Determine the [x, y] coordinate at the center of the cell enclosing the given text.  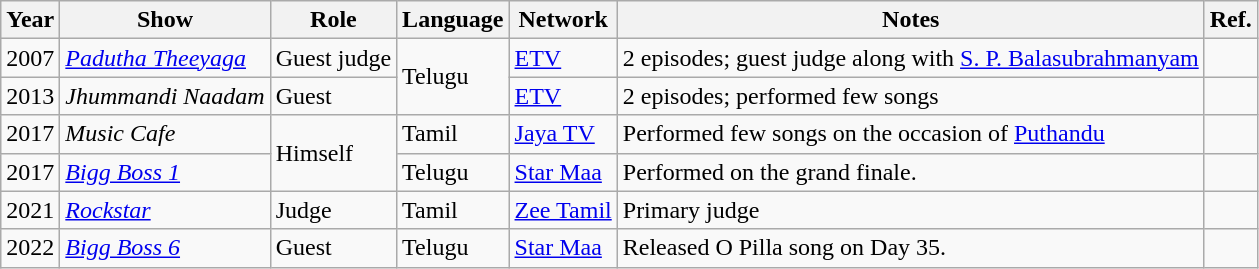
Role [333, 20]
Year [30, 20]
2013 [30, 96]
Padutha Theeyaga [165, 58]
Zee Tamil [563, 210]
Jaya TV [563, 134]
Judge [333, 210]
Performed on the grand finale. [910, 172]
Music Cafe [165, 134]
2 episodes; guest judge along with S. P. Balasubrahmanyam [910, 58]
Ref. [1230, 20]
Language [453, 20]
Bigg Boss 1 [165, 172]
Performed few songs on the occasion of Puthandu [910, 134]
2 episodes; performed few songs [910, 96]
Notes [910, 20]
Primary judge [910, 210]
2007 [30, 58]
Show [165, 20]
2021 [30, 210]
Rockstar [165, 210]
Network [563, 20]
2022 [30, 248]
Released O Pilla song on Day 35. [910, 248]
Guest judge [333, 58]
Bigg Boss 6 [165, 248]
Himself [333, 153]
Jhummandi Naadam [165, 96]
